Provide the [x, y] coordinate of the cell's center where the given text is located.  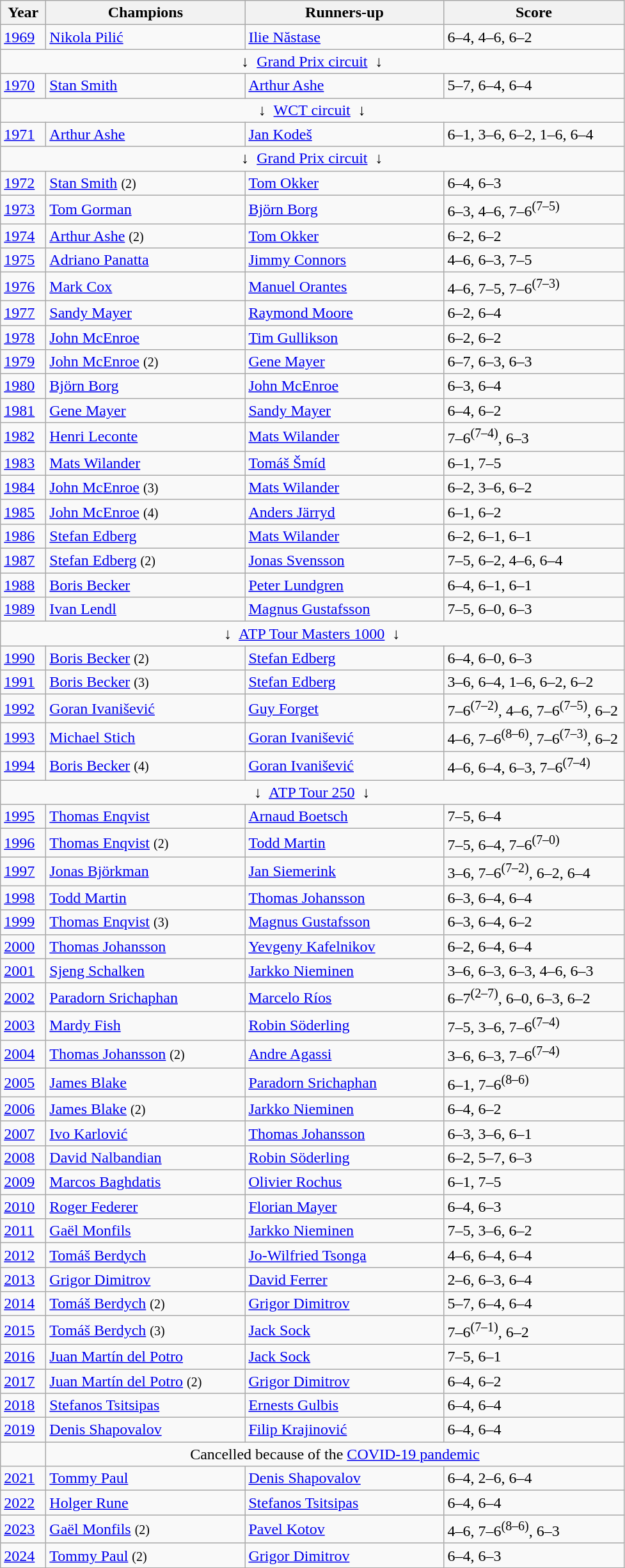
Thomas Enqvist (2) [146, 843]
2023 [23, 1530]
1976 [23, 286]
6–2, 6–4 [534, 313]
2012 [23, 1255]
John McEnroe (4) [146, 512]
↓ ATP Tour 250 ↓ [312, 792]
6–3, 4–6, 7–6(7–5) [534, 210]
1983 [23, 463]
↓ WCT circuit ↓ [312, 110]
Tommy Paul (2) [146, 1555]
Jonas Björkman [146, 871]
1979 [23, 362]
Raymond Moore [344, 313]
Sjeng Schalken [146, 971]
1981 [23, 411]
4–6, 7–6(8–6), 6–3 [534, 1530]
2019 [23, 1430]
7–6(7–4), 6–3 [534, 437]
Tomáš Berdych (3) [146, 1330]
Thomas Johansson (2) [146, 1054]
6–2, 3–6, 6–2 [534, 487]
1987 [23, 561]
4–6, 7–5, 7–6(7–3) [534, 286]
Jo-Wilfried Tsonga [344, 1255]
2008 [23, 1157]
Ilie Năstase [344, 37]
Stan Smith (2) [146, 183]
Jonas Svensson [344, 561]
2016 [23, 1356]
Filip Krajinović [344, 1430]
Champions [146, 13]
Gaël Monfils (2) [146, 1530]
James Blake (2) [146, 1109]
Tomáš Berdych [146, 1255]
6–2, 6–1, 6–1 [534, 537]
Stan Smith [146, 86]
Andre Agassi [344, 1054]
3–6, 6–3, 6–3, 4–6, 6–3 [534, 971]
7–6(7–1), 6–2 [534, 1330]
6–7, 6–3, 6–3 [534, 362]
7–5, 3–6, 7–6(7–4) [534, 1026]
Score [534, 13]
1984 [23, 487]
1986 [23, 537]
1971 [23, 134]
Jimmy Connors [344, 260]
2018 [23, 1406]
1978 [23, 338]
2013 [23, 1280]
1988 [23, 585]
Gaël Monfils [146, 1231]
1970 [23, 86]
6–4, 4–6, 6–2 [534, 37]
1972 [23, 183]
Florian Mayer [344, 1207]
Ivan Lendl [146, 609]
2000 [23, 946]
Stefan Edberg (2) [146, 561]
6–1, 7–6(8–6) [534, 1083]
1980 [23, 386]
6–3, 6–4 [534, 386]
1999 [23, 922]
7–5, 6–2, 4–6, 6–4 [534, 561]
7–5, 3–6, 6–2 [534, 1231]
6–4, 6–1, 6–1 [534, 585]
2011 [23, 1231]
Arthur Ashe (2) [146, 236]
1994 [23, 766]
2024 [23, 1555]
6–2, 5–7, 6–3 [534, 1157]
2021 [23, 1478]
Jan Kodeš [344, 134]
Cancelled because of the COVID-19 pandemic [335, 1454]
2–6, 6–3, 6–4 [534, 1280]
3–6, 6–4, 1–6, 6–2, 6–2 [534, 682]
John McEnroe (3) [146, 487]
1995 [23, 817]
Marcelo Ríos [344, 998]
2006 [23, 1109]
7–5, 6–0, 6–3 [534, 609]
4–6, 6–4, 6–4 [534, 1255]
David Nalbandian [146, 1157]
2001 [23, 971]
Juan Martín del Potro [146, 1356]
1989 [23, 609]
1973 [23, 210]
7–5, 6–4, 7–6(7–0) [534, 843]
Henri Leconte [146, 437]
2014 [23, 1304]
2005 [23, 1083]
Peter Lundgren [344, 585]
1992 [23, 709]
Arnaud Boetsch [344, 817]
Tomáš Berdych (2) [146, 1304]
Pavel Kotov [344, 1530]
Roger Federer [146, 1207]
6–3, 6–4, 6–2 [534, 922]
1977 [23, 313]
Mardy Fish [146, 1026]
1985 [23, 512]
2003 [23, 1026]
Marcos Baghdatis [146, 1182]
Guy Forget [344, 709]
6–4, 2–6, 6–4 [534, 1478]
James Blake [146, 1083]
Mark Cox [146, 286]
Nikola Pilić [146, 37]
Michael Stich [146, 738]
3–6, 7–6(7–2), 6–2, 6–4 [534, 871]
Tom Gorman [146, 210]
Boris Becker [146, 585]
2007 [23, 1133]
Ernests Gulbis [344, 1406]
1996 [23, 843]
Thomas Enqvist [146, 817]
4–6, 6–3, 7–5 [534, 260]
1974 [23, 236]
Boris Becker (2) [146, 658]
↓ ATP Tour Masters 1000 ↓ [312, 634]
Thomas Enqvist (3) [146, 922]
2004 [23, 1054]
2010 [23, 1207]
Olivier Rochus [344, 1182]
7–6(7–2), 4–6, 7–6(7–5), 6–2 [534, 709]
1997 [23, 871]
David Ferrer [344, 1280]
Adriano Panatta [146, 260]
Manuel Orantes [344, 286]
Year [23, 13]
2017 [23, 1381]
6–1, 3–6, 6–2, 1–6, 6–4 [534, 134]
6–7(2–7), 6–0, 6–3, 6–2 [534, 998]
Ivo Karlović [146, 1133]
1993 [23, 738]
7–5, 6–1 [534, 1356]
Tomáš Šmíd [344, 463]
2015 [23, 1330]
Jan Siemerink [344, 871]
6–3, 3–6, 6–1 [534, 1133]
4–6, 7–6(8–6), 7–6(7–3), 6–2 [534, 738]
2009 [23, 1182]
Tommy Paul [146, 1478]
1998 [23, 898]
1990 [23, 658]
Holger Rune [146, 1503]
1969 [23, 37]
Boris Becker (3) [146, 682]
2022 [23, 1503]
7–5, 6–4 [534, 817]
Anders Järryd [344, 512]
6–2, 6–4, 6–4 [534, 946]
6–1, 6–2 [534, 512]
John McEnroe (2) [146, 362]
Runners-up [344, 13]
3–6, 6–3, 7–6(7–4) [534, 1054]
Yevgeny Kafelnikov [344, 946]
Tim Gullikson [344, 338]
1982 [23, 437]
Juan Martín del Potro (2) [146, 1381]
2002 [23, 998]
1975 [23, 260]
1991 [23, 682]
6–3, 6–4, 6–4 [534, 898]
Boris Becker (4) [146, 766]
6–4, 6–0, 6–3 [534, 658]
4–6, 6–4, 6–3, 7–6(7–4) [534, 766]
